Pinpoint the cell where the given text exists, returning its [X, Y] midpoint coordinate. 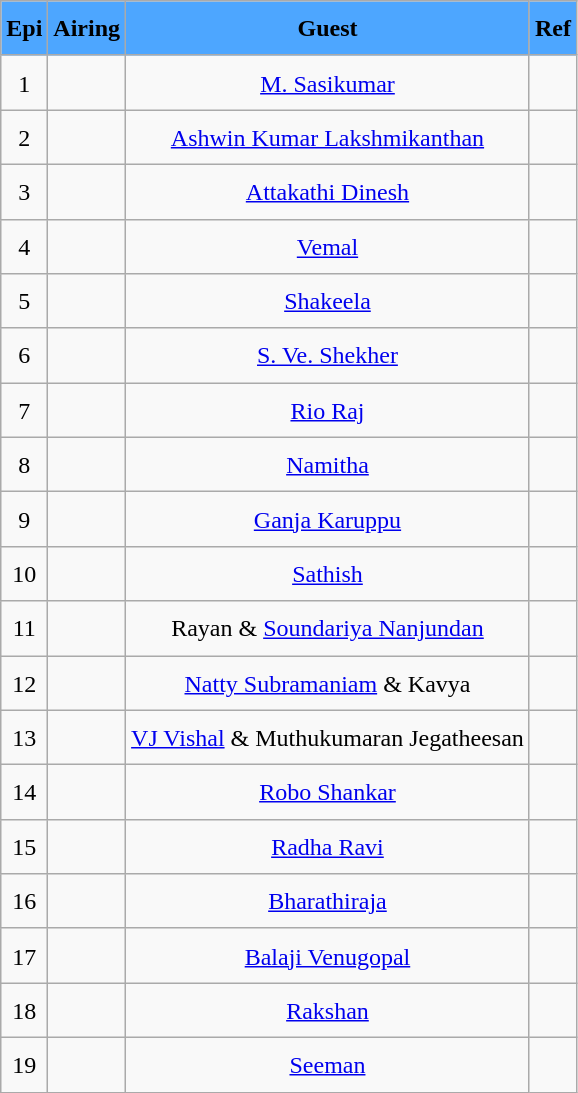
Guest [328, 28]
Shakeela [328, 302]
VJ Vishal & Muthukumaran Jegatheesan [328, 738]
15 [24, 846]
7 [24, 410]
S. Ve. Shekher [328, 356]
3 [24, 192]
19 [24, 1064]
Ref [552, 28]
2 [24, 138]
4 [24, 246]
12 [24, 684]
6 [24, 356]
Balaji Venugopal [328, 956]
Seeman [328, 1064]
Rio Raj [328, 410]
17 [24, 956]
Radha Ravi [328, 846]
Robo Shankar [328, 792]
5 [24, 302]
10 [24, 574]
18 [24, 1010]
14 [24, 792]
Sathish [328, 574]
16 [24, 902]
Epi [24, 28]
Namitha [328, 464]
Rayan & Soundariya Nanjundan [328, 628]
1 [24, 82]
13 [24, 738]
Natty Subramaniam & Kavya [328, 684]
M. Sasikumar [328, 82]
Ashwin Kumar Lakshmikanthan [328, 138]
9 [24, 520]
Attakathi Dinesh [328, 192]
Rakshan [328, 1010]
Ganja Karuppu [328, 520]
11 [24, 628]
Airing [87, 28]
Vemal [328, 246]
8 [24, 464]
Bharathiraja [328, 902]
